Extract the (X, Y) coordinate from the center of the cell holding the provided text.  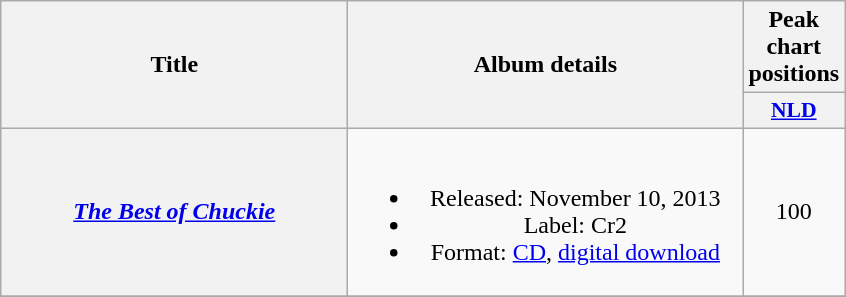
Album details (546, 65)
NLD (794, 111)
Title (174, 65)
Released: November 10, 2013Label: Cr2Format: CD, digital download (546, 212)
The Best of Chuckie (174, 212)
Peak chart positions (794, 47)
100 (794, 212)
